Find where the given text appears and provide that cell's center as (X, Y) coordinate. 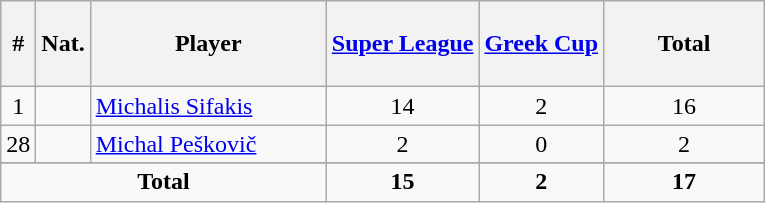
Michal Peškovič (208, 144)
# (18, 44)
Michalis Sifakis (208, 106)
14 (402, 106)
28 (18, 144)
1 (18, 106)
Player (208, 44)
16 (684, 106)
Nat. (63, 44)
Greek Cup (542, 44)
0 (542, 144)
Super League (402, 44)
17 (684, 182)
15 (402, 182)
